Extract the [X, Y] coordinate from the center of the cell holding the provided text.  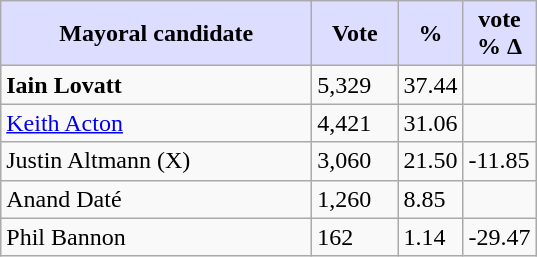
Mayoral candidate [156, 34]
37.44 [430, 85]
1,260 [355, 199]
5,329 [355, 85]
% [430, 34]
Iain Lovatt [156, 85]
162 [355, 237]
1.14 [430, 237]
Vote [355, 34]
Keith Acton [156, 123]
Phil Bannon [156, 237]
-29.47 [500, 237]
8.85 [430, 199]
21.50 [430, 161]
31.06 [430, 123]
4,421 [355, 123]
Anand Daté [156, 199]
Justin Altmann (X) [156, 161]
vote % Δ [500, 34]
3,060 [355, 161]
-11.85 [500, 161]
